Search for the cell housing the specified text and yield its [X, Y] center coordinate. 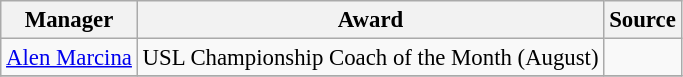
Alen Marcina [69, 58]
USL Championship Coach of the Month (August) [370, 58]
Award [370, 20]
Source [642, 20]
Manager [69, 20]
